Determine the (X, Y) coordinate at the center of the cell enclosing the given text.  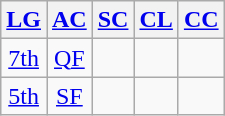
SF (69, 96)
5th (24, 96)
QF (69, 58)
CL (156, 20)
CC (201, 20)
AC (69, 20)
SC (113, 20)
LG (24, 20)
7th (24, 58)
